From the cell containing the given text, extract its center point as (X, Y) coordinate. 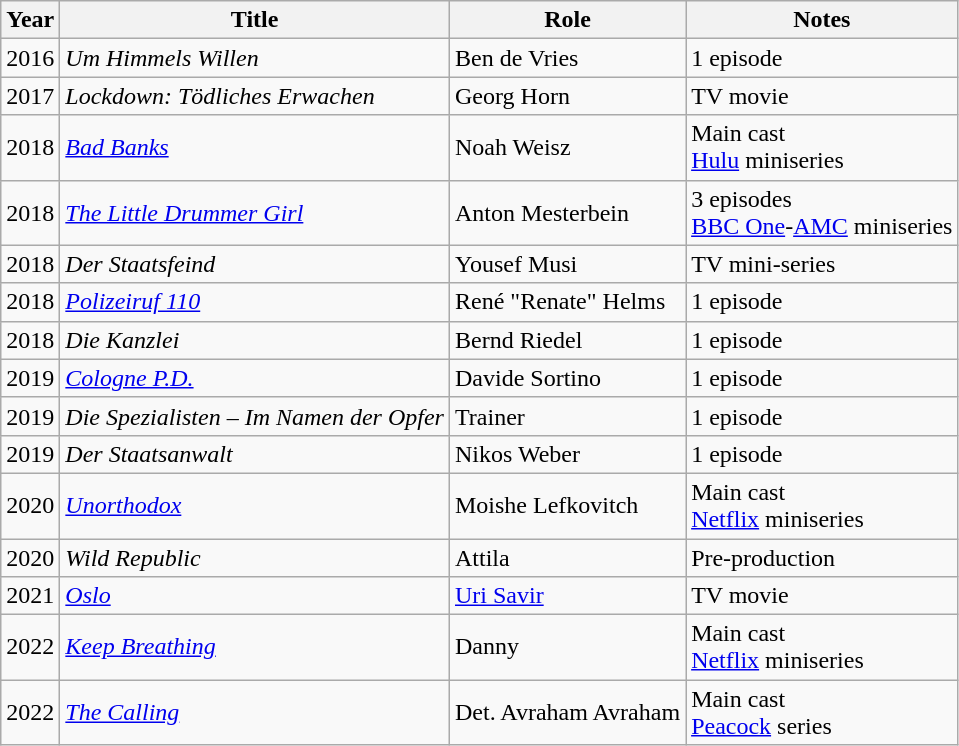
Trainer (567, 416)
Role (567, 20)
Danny (567, 648)
Attila (567, 557)
Unorthodox (255, 506)
Pre-production (822, 557)
TV mini-series (822, 264)
Title (255, 20)
The Calling (255, 712)
2017 (30, 96)
2016 (30, 58)
Main cast Peacock series (822, 712)
Oslo (255, 596)
Wild Republic (255, 557)
Georg Horn (567, 96)
Notes (822, 20)
Cologne P.D. (255, 378)
Uri Savir (567, 596)
3 episodesBBC One-AMC miniseries (822, 212)
Bad Banks (255, 148)
The Little Drummer Girl (255, 212)
Der Staatsanwalt (255, 454)
Polizeiruf 110 (255, 302)
Bernd Riedel (567, 340)
Noah Weisz (567, 148)
Year (30, 20)
René "Renate" Helms (567, 302)
Anton Mesterbein (567, 212)
2021 (30, 596)
Die Spezialisten – Im Namen der Opfer (255, 416)
Nikos Weber (567, 454)
Ben de Vries (567, 58)
Um Himmels Willen (255, 58)
Der Staatsfeind (255, 264)
Main castHulu miniseries (822, 148)
Moishe Lefkovitch (567, 506)
Det. Avraham Avraham (567, 712)
Davide Sortino (567, 378)
Yousef Musi (567, 264)
Keep Breathing (255, 648)
Die Kanzlei (255, 340)
Lockdown: Tödliches Erwachen (255, 96)
